Locate the cell with the specified text and output its (X, Y) center coordinate. 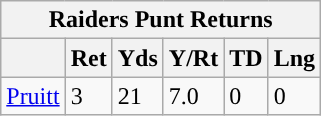
Y/Rt (193, 58)
Yds (138, 58)
Pruitt (33, 96)
7.0 (193, 96)
Ret (88, 58)
Raiders Punt Returns (161, 20)
TD (246, 58)
3 (88, 96)
21 (138, 96)
Lng (294, 58)
